Locate the cell with the specified text and output its (X, Y) center coordinate. 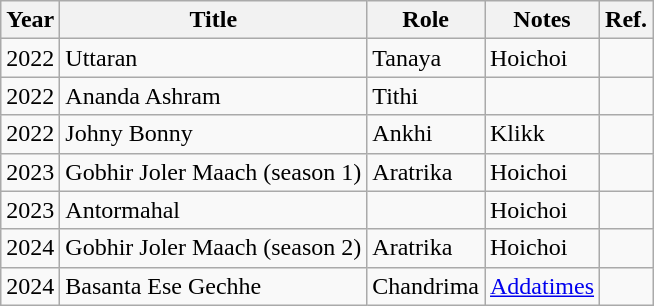
Antormahal (214, 210)
Chandrima (426, 286)
Ankhi (426, 134)
Tithi (426, 96)
Addatimes (542, 286)
Klikk (542, 134)
Gobhir Joler Maach (season 1) (214, 172)
Ananda Ashram (214, 96)
Notes (542, 20)
Title (214, 20)
Tanaya (426, 58)
Year (30, 20)
Role (426, 20)
Ref. (626, 20)
Gobhir Joler Maach (season 2) (214, 248)
Johny Bonny (214, 134)
Basanta Ese Gechhe (214, 286)
Uttaran (214, 58)
